Provide the [x, y] coordinate of the cell's center where the given text is located.  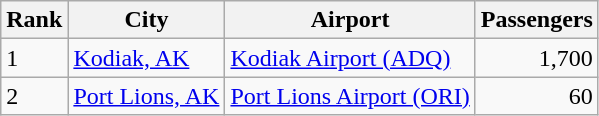
Airport [350, 20]
Port Lions, AK [146, 96]
Kodiak, AK [146, 58]
Passengers [536, 20]
60 [536, 96]
2 [34, 96]
1,700 [536, 58]
Rank [34, 20]
Port Lions Airport (ORI) [350, 96]
City [146, 20]
Kodiak Airport (ADQ) [350, 58]
1 [34, 58]
